Output the (X, Y) coordinate of the center of the cell containing the given text.  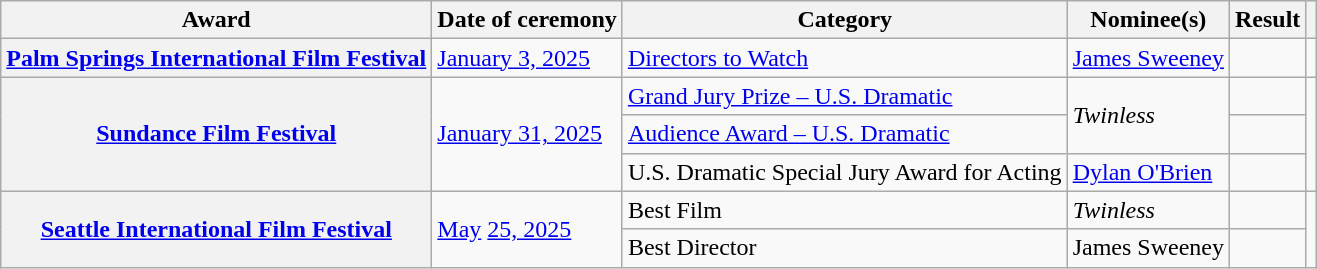
May 25, 2025 (528, 229)
Award (216, 20)
Best Director (844, 248)
Grand Jury Prize – U.S. Dramatic (844, 96)
Seattle International Film Festival (216, 229)
Dylan O'Brien (1148, 172)
Palm Springs International Film Festival (216, 58)
Nominee(s) (1148, 20)
Result (1267, 20)
Category (844, 20)
January 31, 2025 (528, 134)
January 3, 2025 (528, 58)
Date of ceremony (528, 20)
Directors to Watch (844, 58)
U.S. Dramatic Special Jury Award for Acting (844, 172)
Best Film (844, 210)
Audience Award – U.S. Dramatic (844, 134)
Sundance Film Festival (216, 134)
